Identify which cell holds the provided text, then report its (x, y) central coordinate. 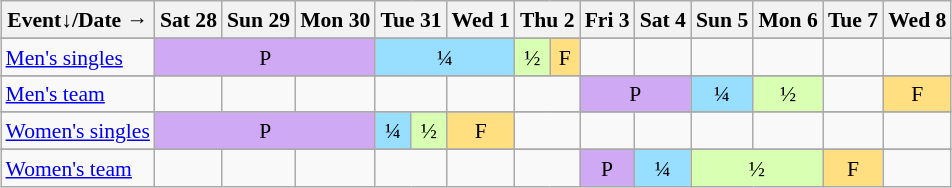
Mon 6 (788, 20)
Sat 28 (188, 20)
Wed 8 (917, 20)
Event↓/Date → (78, 20)
Sat 4 (663, 20)
Sun 5 (722, 20)
Mon 30 (335, 20)
Women's singles (78, 130)
Thu 2 (548, 20)
Sun 29 (258, 20)
Fri 3 (608, 20)
Women's team (78, 168)
Men's singles (78, 56)
Tue 7 (853, 20)
Tue 31 (410, 20)
Wed 1 (481, 20)
Men's team (78, 94)
